Output the [X, Y] coordinate of the center of the cell containing the given text.  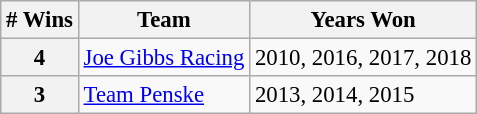
2010, 2016, 2017, 2018 [364, 58]
3 [40, 95]
Joe Gibbs Racing [164, 58]
Team [164, 20]
4 [40, 58]
Team Penske [164, 95]
Years Won [364, 20]
# Wins [40, 20]
2013, 2014, 2015 [364, 95]
